For the text-containing cell, return its midpoint in [x, y] coordinate format. 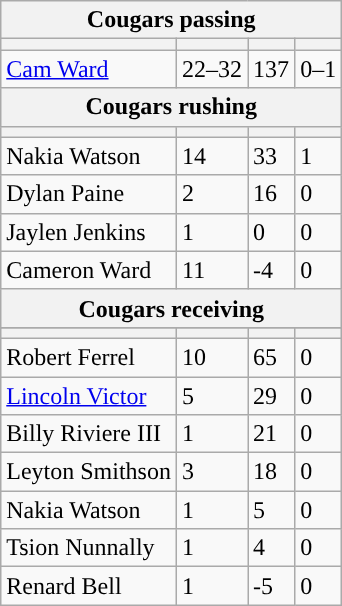
33 [272, 156]
16 [272, 194]
137 [272, 69]
2 [212, 194]
Dylan Paine [89, 194]
21 [272, 434]
Cougars passing [172, 20]
Cougars rushing [172, 107]
Billy Riviere III [89, 434]
Tsion Nunnally [89, 548]
-5 [272, 586]
Cam Ward [89, 69]
0–1 [318, 69]
Cougars receiving [172, 308]
29 [272, 395]
18 [272, 472]
Lincoln Victor [89, 395]
Leyton Smithson [89, 472]
Renard Bell [89, 586]
3 [212, 472]
Robert Ferrel [89, 357]
-4 [272, 270]
10 [212, 357]
11 [212, 270]
Jaylen Jenkins [89, 232]
4 [272, 548]
Cameron Ward [89, 270]
14 [212, 156]
22–32 [212, 69]
65 [272, 357]
